Capture the cell that displays the provided text and extract its (x, y) central coordinate. 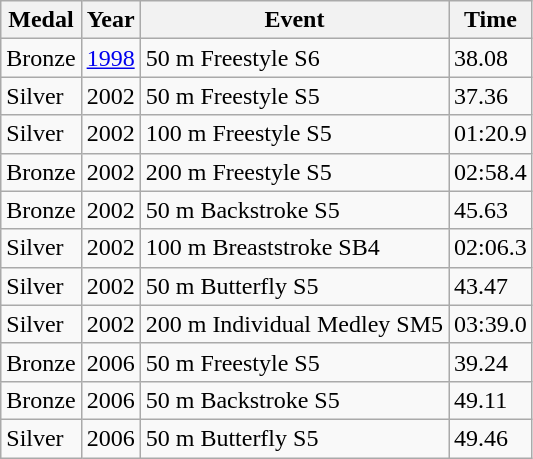
Medal (41, 20)
50 m Freestyle S6 (294, 58)
1998 (110, 58)
200 m Freestyle S5 (294, 172)
Time (491, 20)
03:39.0 (491, 324)
01:20.9 (491, 134)
Event (294, 20)
38.08 (491, 58)
Year (110, 20)
43.47 (491, 286)
200 m Individual Medley SM5 (294, 324)
49.11 (491, 400)
02:06.3 (491, 248)
100 m Freestyle S5 (294, 134)
49.46 (491, 438)
37.36 (491, 96)
45.63 (491, 210)
100 m Breaststroke SB4 (294, 248)
39.24 (491, 362)
02:58.4 (491, 172)
